Return the (X, Y) coordinate for the center point of the cell that contains the specified text.  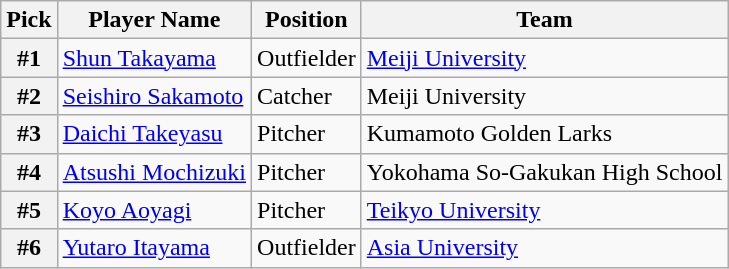
Koyo Aoyagi (154, 210)
Kumamoto Golden Larks (544, 134)
Atsushi Mochizuki (154, 172)
Yutaro Itayama (154, 248)
#3 (29, 134)
Shun Takayama (154, 58)
#5 (29, 210)
Team (544, 20)
Seishiro Sakamoto (154, 96)
Catcher (307, 96)
#6 (29, 248)
#4 (29, 172)
Teikyo University (544, 210)
Position (307, 20)
#1 (29, 58)
Pick (29, 20)
Yokohama So-Gakukan High School (544, 172)
Player Name (154, 20)
Asia University (544, 248)
Daichi Takeyasu (154, 134)
#2 (29, 96)
